Return the [x, y] coordinate for the center point of the cell that contains the specified text.  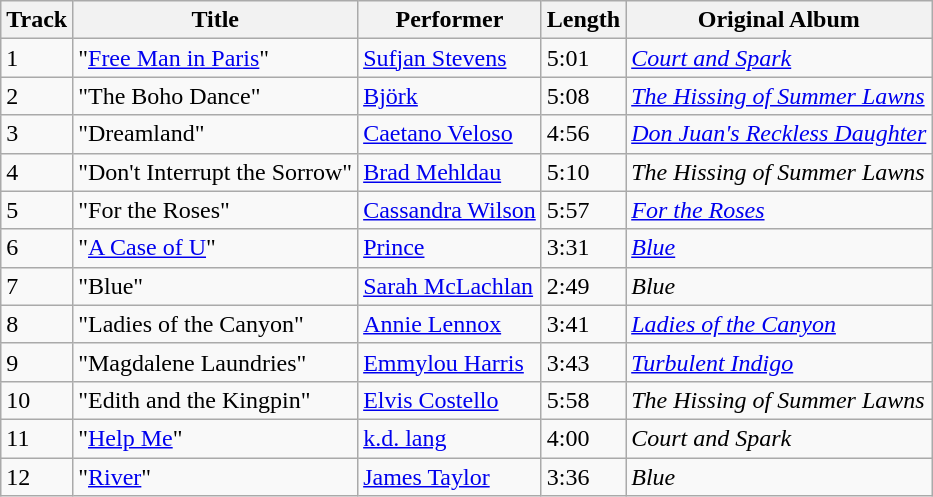
Track [37, 20]
James Taylor [450, 477]
Performer [450, 20]
"Edith and the Kingpin" [216, 400]
5:01 [583, 58]
"Magdalene Laundries" [216, 362]
"A Case of U" [216, 248]
Caetano Veloso [450, 134]
Brad Mehldau [450, 172]
3:43 [583, 362]
"For the Roses" [216, 210]
Elvis Costello [450, 400]
Title [216, 20]
Cassandra Wilson [450, 210]
5:58 [583, 400]
9 [37, 362]
11 [37, 438]
8 [37, 324]
Annie Lennox [450, 324]
Prince [450, 248]
12 [37, 477]
4:56 [583, 134]
"Blue" [216, 286]
2:49 [583, 286]
k.d. lang [450, 438]
3:36 [583, 477]
3:31 [583, 248]
Ladies of the Canyon [779, 324]
"Don't Interrupt the Sorrow" [216, 172]
Björk [450, 96]
"Dreamland" [216, 134]
Emmylou Harris [450, 362]
5 [37, 210]
7 [37, 286]
5:57 [583, 210]
3:41 [583, 324]
Sufjan Stevens [450, 58]
4 [37, 172]
Length [583, 20]
"Help Me" [216, 438]
Turbulent Indigo [779, 362]
10 [37, 400]
5:10 [583, 172]
Don Juan's Reckless Daughter [779, 134]
1 [37, 58]
2 [37, 96]
Sarah McLachlan [450, 286]
4:00 [583, 438]
"Free Man in Paris" [216, 58]
"River" [216, 477]
Original Album [779, 20]
5:08 [583, 96]
"Ladies of the Canyon" [216, 324]
3 [37, 134]
For the Roses [779, 210]
6 [37, 248]
"The Boho Dance" [216, 96]
